Locate the cell with the specified text and output its (X, Y) center coordinate. 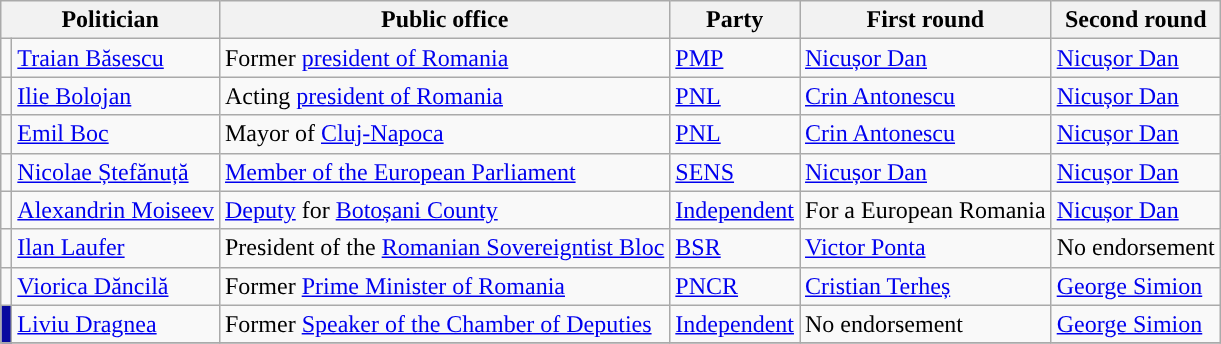
For a European Romania (926, 210)
Acting president of Romania (444, 96)
Public office (444, 20)
SENS (735, 172)
Liviu Dragnea (116, 324)
Politician (110, 20)
First round (926, 20)
Party (735, 20)
Former Speaker of the Chamber of Deputies (444, 324)
Nicolae Ștefănuță (116, 172)
Viorica Dăncilă (116, 286)
Second round (1136, 20)
Emil Boc (116, 134)
Member of the European Parliament (444, 172)
Ilan Laufer (116, 248)
PMP (735, 58)
Deputy for Botoșani County (444, 210)
BSR (735, 248)
Mayor of Cluj-Napoca (444, 134)
Former Prime Minister of Romania (444, 286)
Ilie Bolojan (116, 96)
Victor Ponta (926, 248)
President of the Romanian Sovereigntist Bloc (444, 248)
Traian Băsescu (116, 58)
Cristian Terheș (926, 286)
Alexandrin Moiseev (116, 210)
PNCR (735, 286)
Former president of Romania (444, 58)
